Locate the cell with the specified text and output its [X, Y] center coordinate. 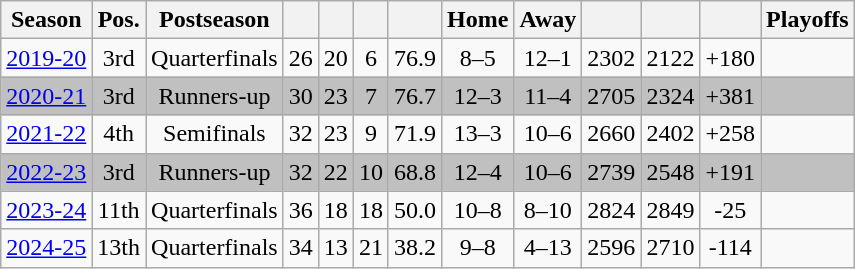
2402 [670, 134]
12–4 [477, 172]
2824 [612, 210]
12–3 [477, 96]
2024-25 [46, 248]
Home [477, 20]
-25 [730, 210]
2023-24 [46, 210]
11th [119, 210]
8–10 [548, 210]
9 [370, 134]
2596 [612, 248]
+381 [730, 96]
21 [370, 248]
Semifinals [215, 134]
4th [119, 134]
4–13 [548, 248]
13–3 [477, 134]
Playoffs [808, 20]
2019-20 [46, 58]
+180 [730, 58]
2302 [612, 58]
Postseason [215, 20]
7 [370, 96]
2122 [670, 58]
50.0 [414, 210]
Away [548, 20]
34 [300, 248]
2548 [670, 172]
2020-21 [46, 96]
76.7 [414, 96]
11–4 [548, 96]
2324 [670, 96]
+191 [730, 172]
10–8 [477, 210]
2849 [670, 210]
2739 [612, 172]
2021-22 [46, 134]
9–8 [477, 248]
10 [370, 172]
2022-23 [46, 172]
Pos. [119, 20]
36 [300, 210]
13 [336, 248]
6 [370, 58]
22 [336, 172]
71.9 [414, 134]
30 [300, 96]
38.2 [414, 248]
68.8 [414, 172]
2660 [612, 134]
2705 [612, 96]
76.9 [414, 58]
8–5 [477, 58]
-114 [730, 248]
Season [46, 20]
12–1 [548, 58]
2710 [670, 248]
26 [300, 58]
+258 [730, 134]
20 [336, 58]
13th [119, 248]
